Capture the cell that displays the provided text and extract its [X, Y] central coordinate. 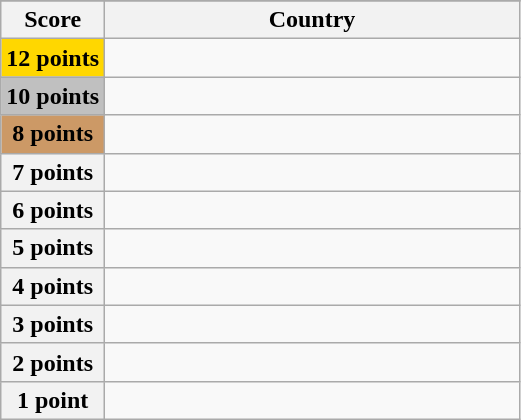
1 point [53, 400]
7 points [53, 172]
Score [53, 20]
3 points [53, 324]
5 points [53, 248]
10 points [53, 96]
12 points [53, 58]
8 points [53, 134]
Country [312, 20]
2 points [53, 362]
6 points [53, 210]
4 points [53, 286]
